Capture the cell that displays the provided text and extract its (x, y) central coordinate. 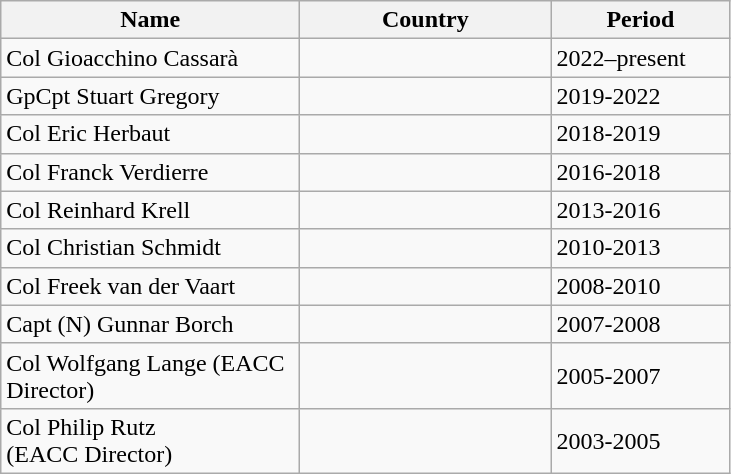
Col Philip Rutz(EACC Director) (150, 440)
2003-2005 (640, 440)
2005-2007 (640, 376)
Col Franck Verdierre (150, 172)
2013-2016 (640, 210)
2016-2018 (640, 172)
2007-2008 (640, 324)
Capt (N) Gunnar Borch (150, 324)
Col Christian Schmidt (150, 248)
Col Wolfgang Lange (EACC Director) (150, 376)
2018-2019 (640, 134)
Col Eric Herbaut (150, 134)
Period (640, 20)
2010-2013 (640, 248)
2008-2010 (640, 286)
Col Reinhard Krell (150, 210)
Country (426, 20)
2022–present (640, 58)
Col Freek van der Vaart (150, 286)
GpCpt Stuart Gregory (150, 96)
Name (150, 20)
2019-2022 (640, 96)
Col Gioacchino Cassarà (150, 58)
